Search for the cell housing the specified text and yield its (X, Y) center coordinate. 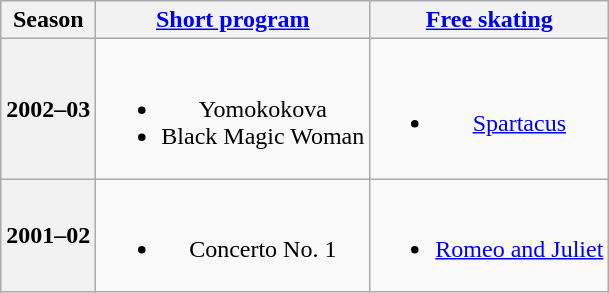
Free skating (490, 20)
Yomokokova Black Magic Woman (233, 109)
Concerto No. 1 (233, 236)
Short program (233, 20)
2001–02 (48, 236)
Romeo and Juliet (490, 236)
2002–03 (48, 109)
Season (48, 20)
Spartacus (490, 109)
